Return the [X, Y] coordinate for the center point of the cell that contains the specified text.  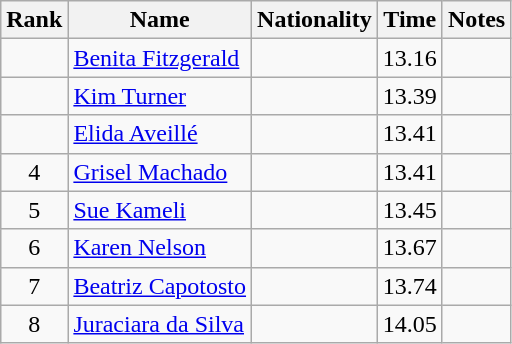
Karen Nelson [160, 248]
13.74 [410, 286]
Notes [476, 20]
13.67 [410, 248]
8 [34, 324]
Grisel Machado [160, 172]
14.05 [410, 324]
Name [160, 20]
Rank [34, 20]
Benita Fitzgerald [160, 58]
13.16 [410, 58]
Time [410, 20]
13.45 [410, 210]
Beatriz Capotosto [160, 286]
4 [34, 172]
Nationality [315, 20]
13.39 [410, 96]
Kim Turner [160, 96]
Juraciara da Silva [160, 324]
Elida Aveillé [160, 134]
Sue Kameli [160, 210]
6 [34, 248]
7 [34, 286]
5 [34, 210]
